Scan for the cell matching the given text and deliver its [X, Y] coordinate at center. 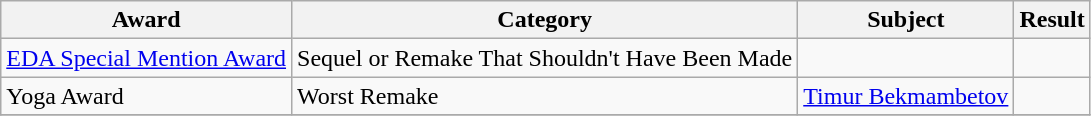
Result [1052, 20]
Yoga Award [146, 96]
Subject [906, 20]
Sequel or Remake That Shouldn't Have Been Made [545, 58]
Award [146, 20]
Timur Bekmambetov [906, 96]
Worst Remake [545, 96]
Category [545, 20]
EDA Special Mention Award [146, 58]
